For the text-containing cell, return its midpoint in (x, y) coordinate format. 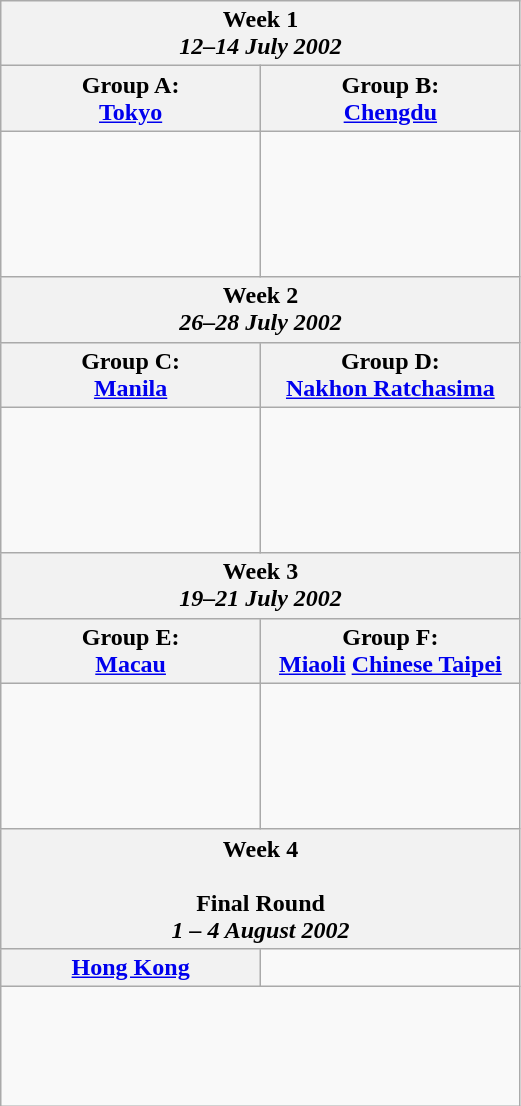
Week 4Final Round1 – 4 August 2002 (260, 888)
Hong Kong (131, 967)
Group A:Tokyo (131, 98)
Week 226–28 July 2002 (260, 310)
Week 319–21 July 2002 (260, 586)
Group F:Miaoli Chinese Taipei (390, 650)
Group B:Chengdu (390, 98)
Group D:Nakhon Ratchasima (390, 374)
Group C:Manila (131, 374)
Group E:Macau (131, 650)
Week 112–14 July 2002 (260, 34)
